Find where the given text appears and provide that cell's center as [X, Y] coordinate. 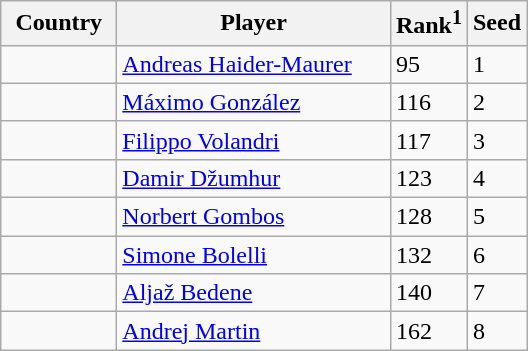
Simone Bolelli [254, 255]
140 [428, 293]
7 [496, 293]
Andreas Haider-Maurer [254, 64]
116 [428, 102]
8 [496, 331]
Seed [496, 24]
Andrej Martin [254, 331]
123 [428, 178]
162 [428, 331]
Aljaž Bedene [254, 293]
5 [496, 217]
128 [428, 217]
Máximo González [254, 102]
Damir Džumhur [254, 178]
Norbert Gombos [254, 217]
1 [496, 64]
6 [496, 255]
3 [496, 140]
95 [428, 64]
2 [496, 102]
Player [254, 24]
4 [496, 178]
132 [428, 255]
Rank1 [428, 24]
Country [59, 24]
117 [428, 140]
Filippo Volandri [254, 140]
